Identify which cell holds the provided text, then report its [X, Y] central coordinate. 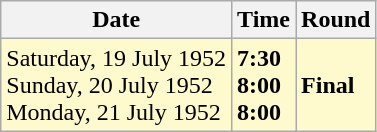
Saturday, 19 July 1952Sunday, 20 July 1952Monday, 21 July 1952 [116, 85]
Round [336, 20]
Time [264, 20]
Final [336, 85]
7:308:008:00 [264, 85]
Date [116, 20]
